From the cell containing the given text, extract its center point as (x, y) coordinate. 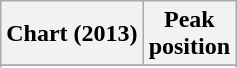
Chart (2013) (72, 34)
Peakposition (189, 34)
